From the cell containing the given text, extract its center point as [x, y] coordinate. 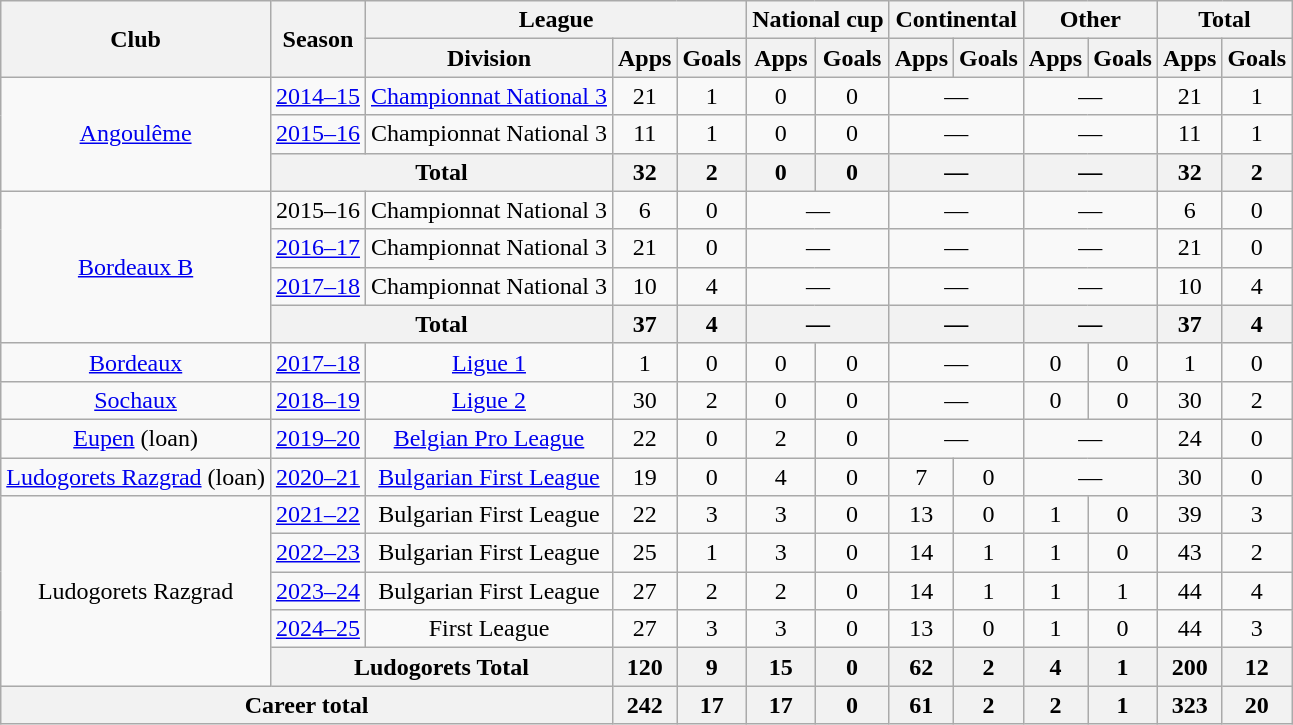
Bordeaux B [136, 267]
200 [1189, 667]
12 [1257, 667]
19 [644, 477]
61 [921, 705]
39 [1189, 515]
2016–17 [318, 248]
National cup [818, 20]
League [556, 20]
323 [1189, 705]
9 [712, 667]
120 [644, 667]
15 [781, 667]
First League [488, 629]
Other [1090, 20]
62 [921, 667]
Bordeaux [136, 362]
Sochaux [136, 400]
2019–20 [318, 438]
242 [644, 705]
Division [488, 58]
2021–22 [318, 515]
Ligue 1 [488, 362]
Eupen (loan) [136, 438]
2023–24 [318, 591]
Season [318, 39]
Club [136, 39]
2018–19 [318, 400]
Belgian Pro League [488, 438]
Ludogorets Total [441, 667]
Ludogorets Razgrad [136, 591]
2020–21 [318, 477]
7 [921, 477]
Ludogorets Razgrad (loan) [136, 477]
2022–23 [318, 553]
Career total [307, 705]
25 [644, 553]
Angoulême [136, 134]
Continental [956, 20]
24 [1189, 438]
20 [1257, 705]
Ligue 2 [488, 400]
43 [1189, 553]
2024–25 [318, 629]
2014–15 [318, 96]
